Extract the (X, Y) coordinate from the center of the cell holding the provided text.  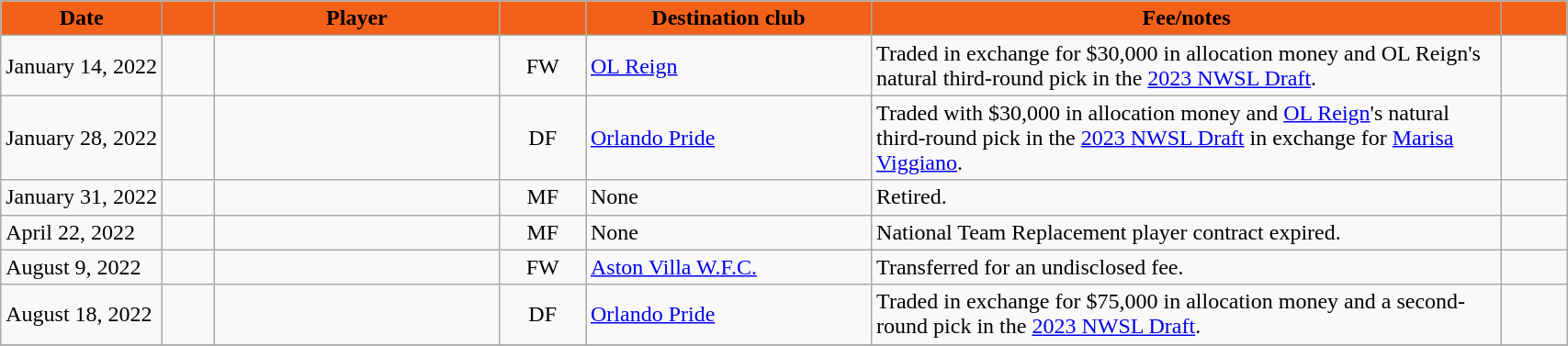
Player (356, 18)
January 31, 2022 (82, 197)
August 9, 2022 (82, 267)
August 18, 2022 (82, 314)
Traded in exchange for $30,000 in allocation money and OL Reign's natural third-round pick in the 2023 NWSL Draft. (1187, 66)
April 22, 2022 (82, 232)
January 28, 2022 (82, 138)
Aston Villa W.F.C. (729, 267)
January 14, 2022 (82, 66)
National Team Replacement player contract expired. (1187, 232)
Fee/notes (1187, 18)
Date (82, 18)
Traded in exchange for $75,000 in allocation money and a second-round pick in the 2023 NWSL Draft. (1187, 314)
OL Reign (729, 66)
Destination club (729, 18)
Retired. (1187, 197)
Transferred for an undisclosed fee. (1187, 267)
Traded with $30,000 in allocation money and OL Reign's natural third-round pick in the 2023 NWSL Draft in exchange for Marisa Viggiano. (1187, 138)
